Pinpoint the cell where the given text exists, returning its (X, Y) midpoint coordinate. 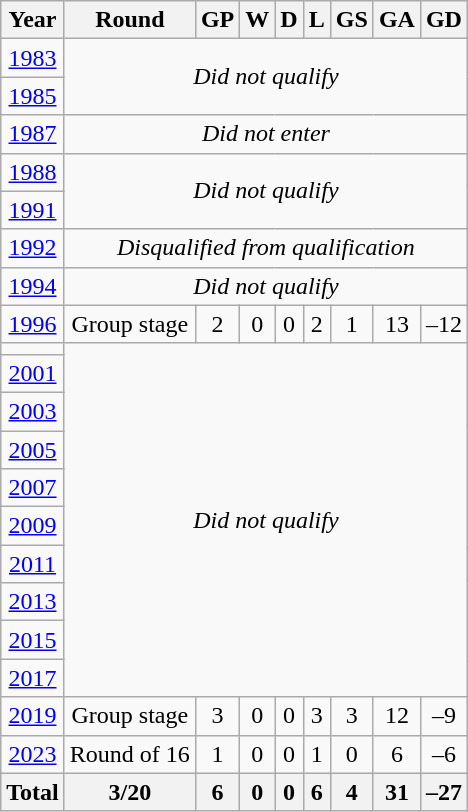
1985 (33, 96)
L (316, 20)
2007 (33, 488)
12 (396, 716)
2023 (33, 754)
Round (130, 20)
Round of 16 (130, 754)
2017 (33, 678)
Year (33, 20)
1992 (33, 248)
1996 (33, 324)
2003 (33, 411)
1991 (33, 210)
1983 (33, 58)
1987 (33, 134)
2009 (33, 526)
–9 (444, 716)
2011 (33, 564)
4 (352, 792)
Did not enter (266, 134)
2019 (33, 716)
W (258, 20)
3/20 (130, 792)
Disqualified from qualification (266, 248)
2013 (33, 602)
GA (396, 20)
–27 (444, 792)
D (289, 20)
GS (352, 20)
GP (217, 20)
2015 (33, 640)
–6 (444, 754)
31 (396, 792)
13 (396, 324)
GD (444, 20)
2005 (33, 449)
1994 (33, 286)
1988 (33, 172)
2001 (33, 373)
–12 (444, 324)
Total (33, 792)
